Provide the (x, y) coordinate of the cell's center where the given text is located.  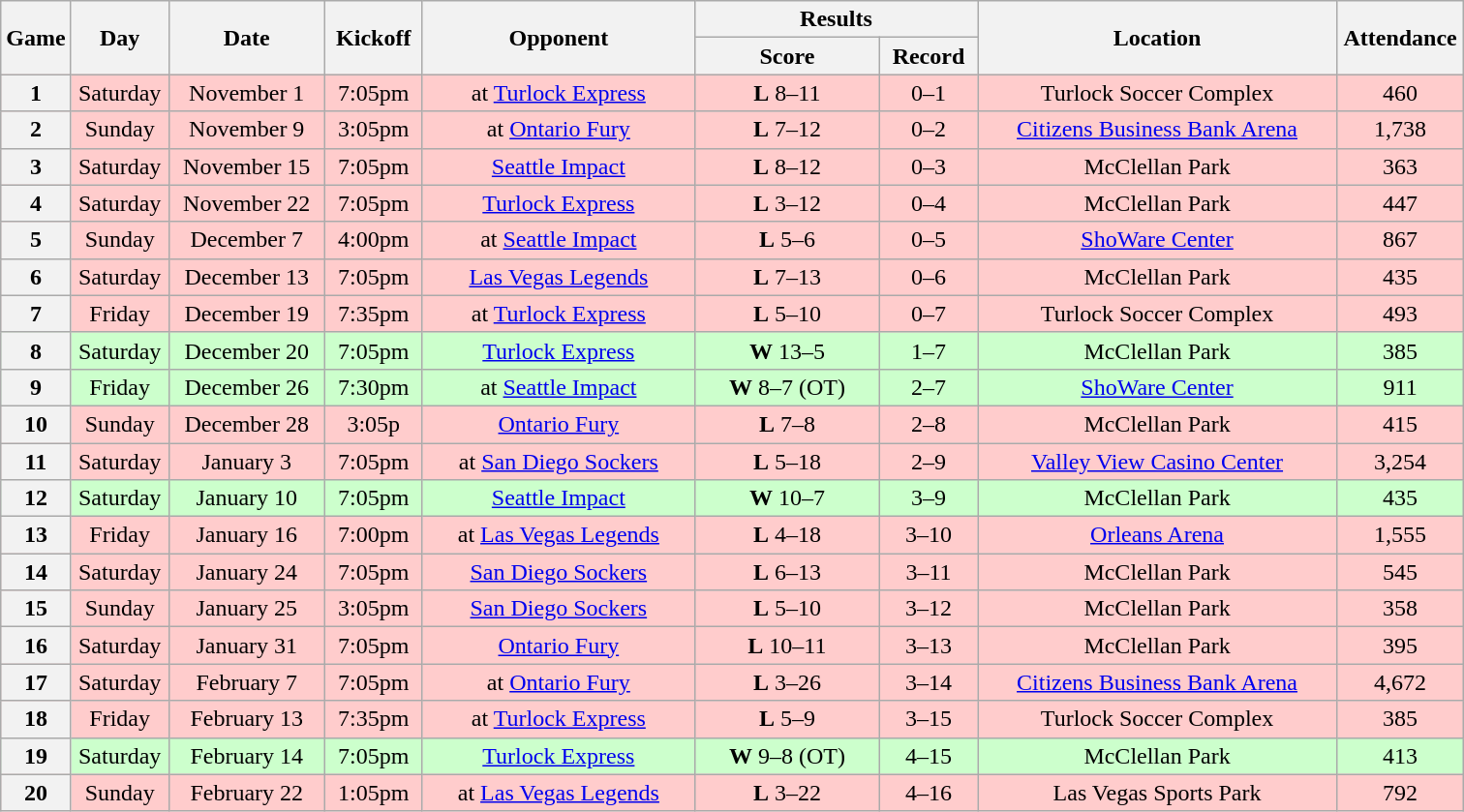
447 (1400, 203)
January 24 (246, 572)
3–10 (928, 535)
0–2 (928, 130)
W 8–7 (OT) (786, 387)
Las Vegas Legends (558, 277)
19 (36, 756)
3–9 (928, 498)
0–4 (928, 203)
Kickoff (374, 38)
413 (1400, 756)
Attendance (1400, 38)
January 31 (246, 646)
493 (1400, 314)
December 13 (246, 277)
3–12 (928, 609)
4 (36, 203)
February 13 (246, 719)
13 (36, 535)
Valley View Casino Center (1158, 462)
L 4–18 (786, 535)
16 (36, 646)
545 (1400, 572)
Day (120, 38)
2–9 (928, 462)
L 8–11 (786, 93)
December 26 (246, 387)
December 20 (246, 350)
Date (246, 38)
November 22 (246, 203)
1,738 (1400, 130)
L 10–11 (786, 646)
L 6–13 (786, 572)
December 28 (246, 424)
15 (36, 609)
February 22 (246, 793)
L 3–22 (786, 793)
3–11 (928, 572)
0–6 (928, 277)
Results (836, 19)
at San Diego Sockers (558, 462)
January 3 (246, 462)
2 (36, 130)
November 1 (246, 93)
Orleans Arena (1158, 535)
7 (36, 314)
2–8 (928, 424)
1,555 (1400, 535)
3:05p (374, 424)
December 19 (246, 314)
February 7 (246, 682)
3–13 (928, 646)
L 5–6 (786, 240)
W 9–8 (OT) (786, 756)
7:00pm (374, 535)
Location (1158, 38)
0–1 (928, 93)
Las Vegas Sports Park (1158, 793)
911 (1400, 387)
November 9 (246, 130)
363 (1400, 166)
395 (1400, 646)
Record (928, 56)
10 (36, 424)
W 10–7 (786, 498)
460 (1400, 93)
January 25 (246, 609)
1 (36, 93)
L 5–18 (786, 462)
December 7 (246, 240)
L 7–8 (786, 424)
7:30pm (374, 387)
17 (36, 682)
February 14 (246, 756)
3–14 (928, 682)
Opponent (558, 38)
L 7–13 (786, 277)
867 (1400, 240)
3–15 (928, 719)
20 (36, 793)
3 (36, 166)
6 (36, 277)
11 (36, 462)
Score (786, 56)
L 3–12 (786, 203)
L 7–12 (786, 130)
18 (36, 719)
L 8–12 (786, 166)
W 13–5 (786, 350)
8 (36, 350)
4:00pm (374, 240)
4–15 (928, 756)
415 (1400, 424)
0–7 (928, 314)
L 5–9 (786, 719)
Game (36, 38)
4,672 (1400, 682)
358 (1400, 609)
9 (36, 387)
4–16 (928, 793)
1:05pm (374, 793)
1–7 (928, 350)
12 (36, 498)
5 (36, 240)
2–7 (928, 387)
0–5 (928, 240)
3,254 (1400, 462)
January 16 (246, 535)
January 10 (246, 498)
November 15 (246, 166)
0–3 (928, 166)
L 3–26 (786, 682)
14 (36, 572)
792 (1400, 793)
